Return the (x, y) coordinate for the center point of the cell that contains the specified text.  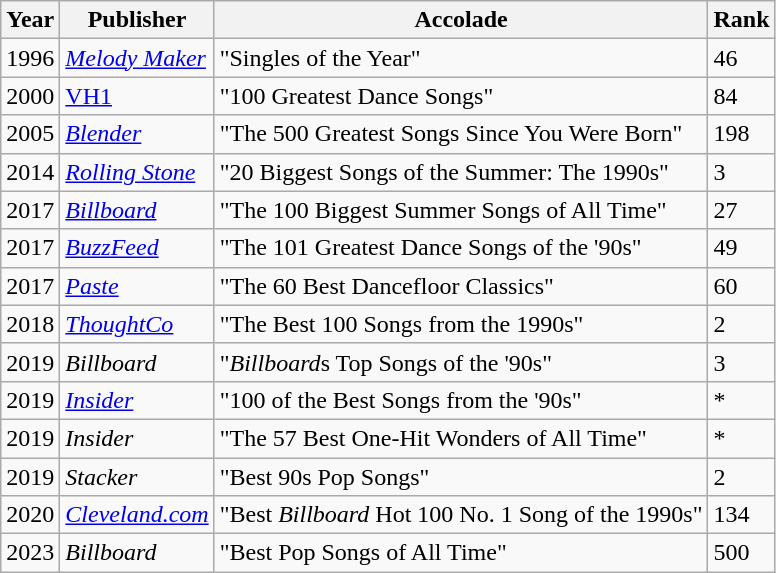
2005 (30, 134)
1996 (30, 58)
"The 60 Best Dancefloor Classics" (461, 286)
"The 101 Greatest Dance Songs of the '90s" (461, 248)
ThoughtCo (137, 324)
Blender (137, 134)
49 (742, 248)
198 (742, 134)
27 (742, 210)
"20 Biggest Songs of the Summer: The 1990s" (461, 172)
134 (742, 515)
60 (742, 286)
2000 (30, 96)
84 (742, 96)
"100 Greatest Dance Songs" (461, 96)
Rank (742, 20)
2020 (30, 515)
"Best Billboard Hot 100 No. 1 Song of the 1990s" (461, 515)
"Billboards Top Songs of the '90s" (461, 362)
Stacker (137, 477)
BuzzFeed (137, 248)
Accolade (461, 20)
2018 (30, 324)
500 (742, 553)
"Best 90s Pop Songs" (461, 477)
"The 57 Best One-Hit Wonders of All Time" (461, 438)
"100 of the Best Songs from the '90s" (461, 400)
VH1 (137, 96)
Publisher (137, 20)
"Singles of the Year" (461, 58)
Year (30, 20)
2014 (30, 172)
2023 (30, 553)
Paste (137, 286)
"The 500 Greatest Songs Since You Were Born" (461, 134)
Melody Maker (137, 58)
Cleveland.com (137, 515)
46 (742, 58)
"The Best 100 Songs from the 1990s" (461, 324)
"The 100 Biggest Summer Songs of All Time" (461, 210)
Rolling Stone (137, 172)
"Best Pop Songs of All Time" (461, 553)
